Detect which cell encompasses the target text, then output its [x, y] center coordinate. 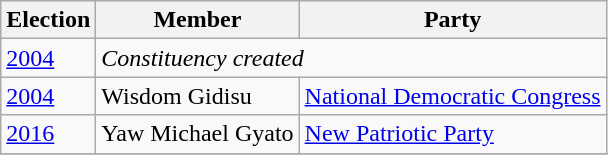
2016 [48, 134]
Election [48, 20]
Member [198, 20]
New Patriotic Party [452, 134]
Yaw Michael Gyato [198, 134]
Party [452, 20]
Wisdom Gidisu [198, 96]
Constituency created [351, 58]
National Democratic Congress [452, 96]
